Pinpoint the cell where the given text exists, returning its (X, Y) midpoint coordinate. 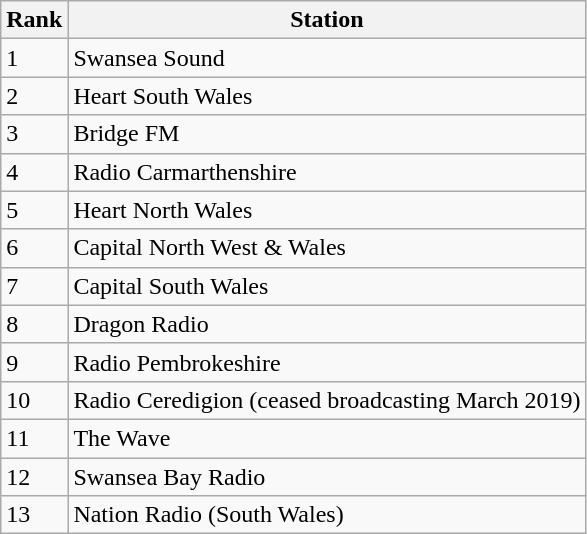
10 (34, 400)
Heart South Wales (327, 96)
9 (34, 362)
Station (327, 20)
8 (34, 324)
The Wave (327, 438)
7 (34, 286)
11 (34, 438)
4 (34, 172)
13 (34, 515)
5 (34, 210)
1 (34, 58)
3 (34, 134)
Dragon Radio (327, 324)
2 (34, 96)
Bridge FM (327, 134)
Radio Ceredigion (ceased broadcasting March 2019) (327, 400)
Radio Carmarthenshire (327, 172)
Nation Radio (South Wales) (327, 515)
6 (34, 248)
Swansea Bay Radio (327, 477)
12 (34, 477)
Capital North West & Wales (327, 248)
Radio Pembrokeshire (327, 362)
Rank (34, 20)
Swansea Sound (327, 58)
Heart North Wales (327, 210)
Capital South Wales (327, 286)
